Extract the [x, y] coordinate from the center of the cell holding the provided text.  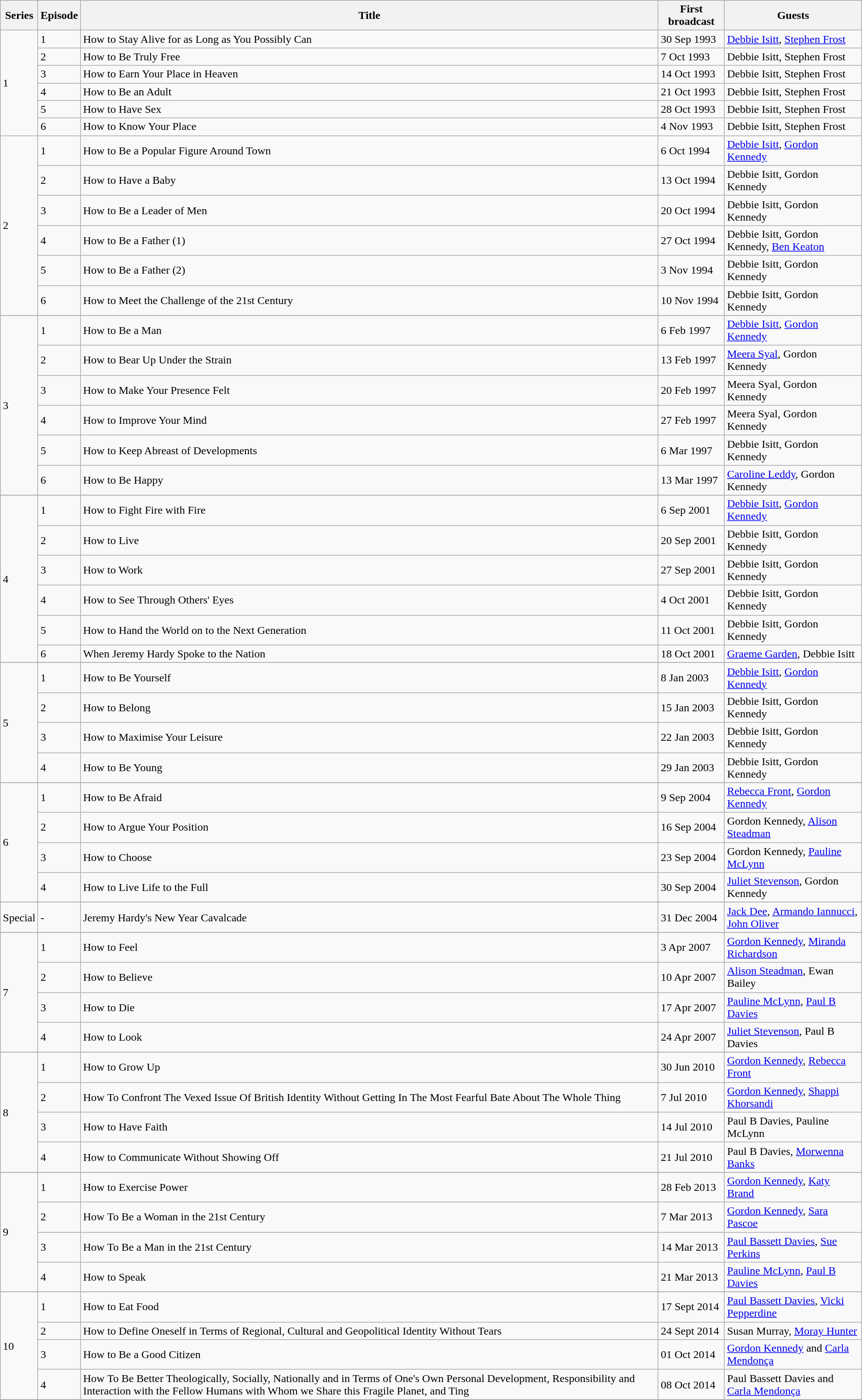
How to Improve Your Mind [369, 420]
Gordon Kennedy, Rebecca Front [793, 1067]
4 Nov 1993 [691, 127]
14 Jul 2010 [691, 1127]
Gordon Kennedy, Shappi Khorsandi [793, 1097]
Gordon Kennedy and Carla Mendonça [793, 1354]
Guests [793, 16]
How to Feel [369, 947]
01 Oct 2014 [691, 1354]
8 [19, 1112]
Graeme Garden, Debbie Isitt [793, 654]
How to Earn Your Place in Heaven [369, 74]
How to Be a Father (2) [369, 270]
30 Sep 1993 [691, 39]
17 Apr 2007 [691, 1007]
21 Oct 1993 [691, 92]
14 Oct 1993 [691, 74]
How to Choose [369, 858]
7 Mar 2013 [691, 1217]
How to Hand the World on to the Next Generation [369, 630]
14 Mar 2013 [691, 1247]
Series [19, 16]
How to Meet the Challenge of the 21st Century [369, 300]
How to Have Faith [369, 1127]
Gordon Kennedy, Miranda Richardson [793, 947]
Debbie Isitt, Gordon Kennedy, Ben Keaton [793, 240]
How to Grow Up [369, 1067]
Juliet Stevenson, Gordon Kennedy [793, 887]
How to See Through Others' Eyes [369, 600]
7 Jul 2010 [691, 1097]
How to Be a Leader of Men [369, 210]
6 Oct 1994 [691, 150]
How to Be Young [369, 767]
08 Oct 2014 [691, 1385]
28 Oct 1993 [691, 109]
How to Look [369, 1037]
8 Jan 2003 [691, 677]
How to Stay Alive for as Long as You Possibly Can [369, 39]
Gordon Kennedy, Alison Steadman [793, 827]
How to Live [369, 540]
How to Speak [369, 1277]
20 Oct 1994 [691, 210]
22 Jan 2003 [691, 737]
How to Be Yourself [369, 677]
9 [19, 1232]
6 Feb 1997 [691, 331]
How to Believe [369, 978]
7 Oct 1993 [691, 57]
Paul Bassett Davies and Carla Mendonça [793, 1385]
How to Bear Up Under the Strain [369, 360]
Caroline Leddy, Gordon Kennedy [793, 480]
Gordon Kennedy, Katy Brand [793, 1187]
How To Be a Man in the 21st Century [369, 1247]
27 Feb 1997 [691, 420]
15 Jan 2003 [691, 708]
17 Sept 2014 [691, 1307]
10 [19, 1346]
3 Apr 2007 [691, 947]
18 Oct 2001 [691, 654]
10 Apr 2007 [691, 978]
24 Sept 2014 [691, 1331]
How to Fight Fire with Fire [369, 510]
How to Work [369, 570]
13 Mar 1997 [691, 480]
How to Be a Man [369, 331]
First broadcast [691, 16]
27 Sep 2001 [691, 570]
Jack Dee, Armando Iannucci, John Oliver [793, 918]
20 Sep 2001 [691, 540]
11 Oct 2001 [691, 630]
31 Dec 2004 [691, 918]
Paul Bassett Davies, Vicki Pepperdine [793, 1307]
How to Be Happy [369, 480]
Juliet Stevenson, Paul B Davies [793, 1037]
How to Belong [369, 708]
How to Be a Father (1) [369, 240]
How to Have Sex [369, 109]
7 [19, 992]
21 Mar 2013 [691, 1277]
Paul Bassett Davies, Sue Perkins [793, 1247]
6 Sep 2001 [691, 510]
- [59, 918]
Paul B Davies, Pauline McLynn [793, 1127]
30 Sep 2004 [691, 887]
30 Jun 2010 [691, 1067]
Gordon Kennedy, Pauline McLynn [793, 858]
How to Argue Your Position [369, 827]
10 Nov 1994 [691, 300]
3 Nov 1994 [691, 270]
27 Oct 1994 [691, 240]
Paul B Davies, Morwenna Banks [793, 1157]
Jeremy Hardy's New Year Cavalcade [369, 918]
23 Sep 2004 [691, 858]
Gordon Kennedy, Sara Pascoe [793, 1217]
Susan Murray, Moray Hunter [793, 1331]
Title [369, 16]
13 Feb 1997 [691, 360]
How to Be a Popular Figure Around Town [369, 150]
How to Be Afraid [369, 798]
9 Sep 2004 [691, 798]
How to Be an Adult [369, 92]
How to Maximise Your Leisure [369, 737]
How to Die [369, 1007]
How To Confront The Vexed Issue Of British Identity Without Getting In The Most Fearful Bate About The Whole Thing [369, 1097]
How to Exercise Power [369, 1187]
How to Live Life to the Full [369, 887]
29 Jan 2003 [691, 767]
How to Make Your Presence Felt [369, 391]
How to Communicate Without Showing Off [369, 1157]
How to Know Your Place [369, 127]
Special [19, 918]
Alison Steadman, Ewan Bailey [793, 978]
How to Be Truly Free [369, 57]
28 Feb 2013 [691, 1187]
4 Oct 2001 [691, 600]
6 Mar 1997 [691, 451]
How To Be a Woman in the 21st Century [369, 1217]
16 Sep 2004 [691, 827]
24 Apr 2007 [691, 1037]
21 Jul 2010 [691, 1157]
Rebecca Front, Gordon Kennedy [793, 798]
How to Eat Food [369, 1307]
20 Feb 1997 [691, 391]
Episode [59, 16]
13 Oct 1994 [691, 181]
How to Define Oneself in Terms of Regional, Cultural and Geopolitical Identity Without Tears [369, 1331]
When Jeremy Hardy Spoke to the Nation [369, 654]
How to Keep Abreast of Developments [369, 451]
How to Be a Good Citizen [369, 1354]
How to Have a Baby [369, 181]
